Provide the (x, y) coordinate of the cell's center where the given text is located.  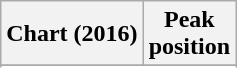
Chart (2016) (72, 34)
Peak position (189, 34)
